Capture the cell that displays the provided text and extract its [X, Y] central coordinate. 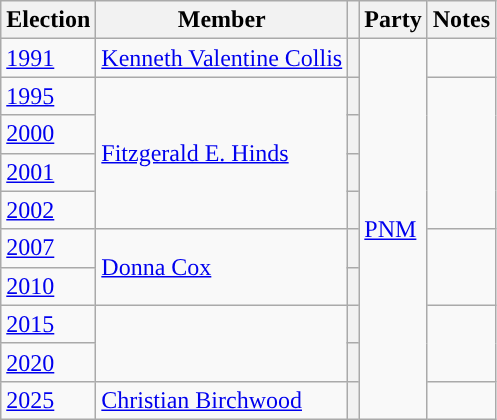
Fitzgerald E. Hinds [222, 153]
PNM [393, 230]
2010 [48, 286]
2001 [48, 172]
2025 [48, 400]
Notes [461, 20]
Member [222, 20]
2015 [48, 324]
Party [393, 20]
1991 [48, 58]
Donna Cox [222, 267]
1995 [48, 96]
2020 [48, 362]
Election [48, 20]
2000 [48, 134]
Christian Birchwood [222, 400]
2002 [48, 210]
2007 [48, 248]
Kenneth Valentine Collis [222, 58]
